Output the [x, y] coordinate of the center of the cell containing the given text.  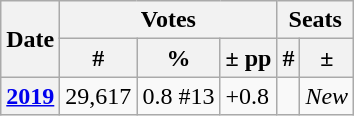
± pp [248, 58]
% [178, 58]
29,617 [98, 96]
+0.8 [248, 96]
New [327, 96]
Votes [168, 20]
Seats [316, 20]
0.8 #13 [178, 96]
Date [30, 39]
± [327, 58]
2019 [30, 96]
